Search for the cell housing the specified text and yield its [X, Y] center coordinate. 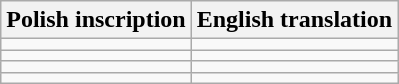
Polish inscription [96, 20]
English translation [294, 20]
